Determine the (x, y) coordinate at the center of the cell enclosing the given text.  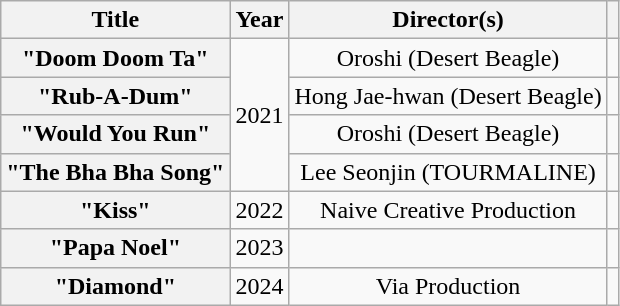
2024 (260, 286)
Title (116, 20)
2021 (260, 115)
2023 (260, 248)
"Diamond" (116, 286)
Lee Seonjin (TOURMALINE) (448, 172)
"The Bha Bha Song" (116, 172)
2022 (260, 210)
Via Production (448, 286)
Director(s) (448, 20)
"Would You Run" (116, 134)
"Papa Noel" (116, 248)
Year (260, 20)
"Rub-A-Dum" (116, 96)
"Doom Doom Ta" (116, 58)
Hong Jae-hwan (Desert Beagle) (448, 96)
"Kiss" (116, 210)
Naive Creative Production (448, 210)
